Return the [X, Y] coordinate for the center point of the cell that contains the specified text.  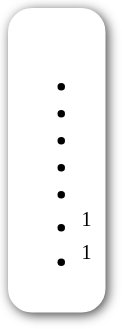
11 [56, 160]
